Return the [x, y] coordinate for the center point of the cell that contains the specified text.  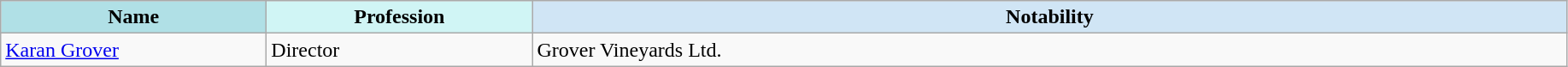
Director [400, 50]
Name [133, 17]
Grover Vineyards Ltd. [1049, 50]
Karan Grover [133, 50]
Profession [400, 17]
Notability [1049, 17]
